For the text-containing cell, return its midpoint in [X, Y] coordinate format. 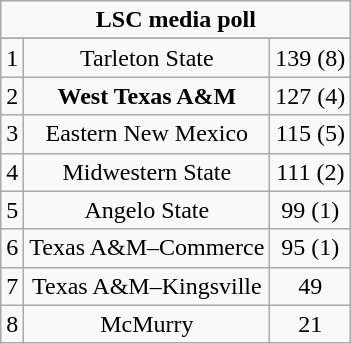
111 (2) [310, 172]
West Texas A&M [147, 96]
Angelo State [147, 210]
McMurry [147, 324]
3 [12, 134]
139 (8) [310, 58]
127 (4) [310, 96]
4 [12, 172]
6 [12, 248]
21 [310, 324]
LSC media poll [176, 20]
Eastern New Mexico [147, 134]
7 [12, 286]
2 [12, 96]
1 [12, 58]
95 (1) [310, 248]
49 [310, 286]
Texas A&M–Commerce [147, 248]
Tarleton State [147, 58]
Midwestern State [147, 172]
Texas A&M–Kingsville [147, 286]
99 (1) [310, 210]
115 (5) [310, 134]
8 [12, 324]
5 [12, 210]
